Pinpoint the cell where the given text exists, returning its [X, Y] midpoint coordinate. 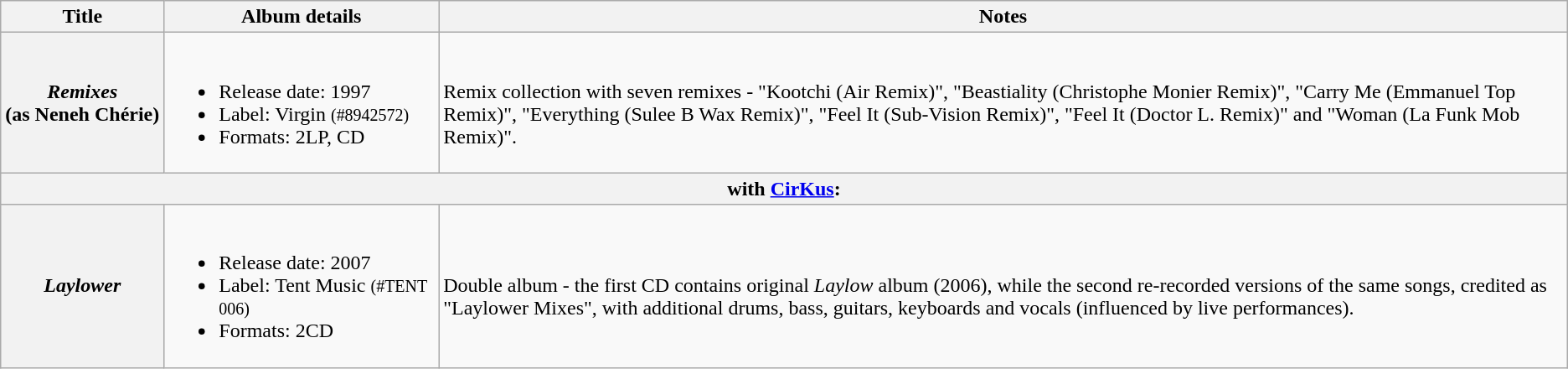
Title [82, 17]
Album details [302, 17]
Remixes(as Neneh Chérie) [82, 102]
Laylower [82, 286]
with CirKus: [784, 189]
Notes [1003, 17]
Release date: 1997Label: Virgin (#8942572)Formats: 2LP, CD [302, 102]
Release date: 2007Label: Tent Music (#TENT 006)Formats: 2CD [302, 286]
